From the cell containing the given text, extract its center point as [x, y] coordinate. 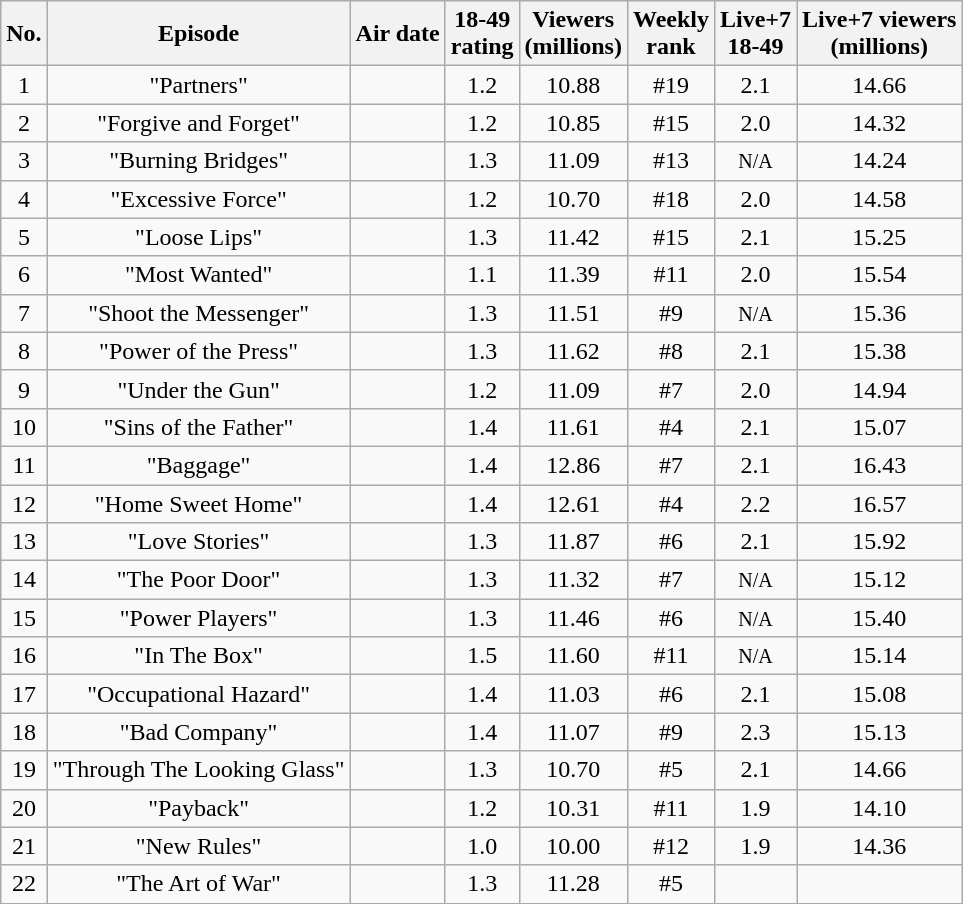
2 [24, 123]
14.32 [880, 123]
Live+718-49 [755, 34]
"The Poor Door" [198, 580]
7 [24, 313]
15.08 [880, 694]
11.60 [573, 656]
20 [24, 808]
"Payback" [198, 808]
17 [24, 694]
6 [24, 275]
"Partners" [198, 85]
Weeklyrank [670, 34]
"Excessive Force" [198, 199]
11.61 [573, 427]
#13 [670, 161]
14 [24, 580]
10.85 [573, 123]
"Forgive and Forget" [198, 123]
11.07 [573, 732]
11.62 [573, 351]
9 [24, 389]
11.39 [573, 275]
21 [24, 846]
1 [24, 85]
"Bad Company" [198, 732]
"Baggage" [198, 465]
10.00 [573, 846]
10.88 [573, 85]
14.94 [880, 389]
12.61 [573, 503]
"Under the Gun" [198, 389]
5 [24, 237]
1.5 [482, 656]
1.1 [482, 275]
"Most Wanted" [198, 275]
Live+7 viewers(millions) [880, 34]
11.51 [573, 313]
"Home Sweet Home" [198, 503]
#19 [670, 85]
11.87 [573, 542]
10 [24, 427]
Viewers(millions) [573, 34]
15 [24, 618]
14.58 [880, 199]
15.40 [880, 618]
16.57 [880, 503]
10.31 [573, 808]
1.0 [482, 846]
15.92 [880, 542]
4 [24, 199]
15.38 [880, 351]
15.07 [880, 427]
3 [24, 161]
14.36 [880, 846]
11 [24, 465]
14.10 [880, 808]
"The Art of War" [198, 884]
#8 [670, 351]
16 [24, 656]
"Love Stories" [198, 542]
16.43 [880, 465]
13 [24, 542]
"Through The Looking Glass" [198, 770]
2.2 [755, 503]
15.25 [880, 237]
11.46 [573, 618]
#18 [670, 199]
11.28 [573, 884]
"Occupational Hazard" [198, 694]
"Loose Lips" [198, 237]
"Sins of the Father" [198, 427]
"Burning Bridges" [198, 161]
"Power Players" [198, 618]
12.86 [573, 465]
"Shoot the Messenger" [198, 313]
15.54 [880, 275]
#12 [670, 846]
22 [24, 884]
2.3 [755, 732]
15.36 [880, 313]
15.12 [880, 580]
"Power of the Press" [198, 351]
19 [24, 770]
"New Rules" [198, 846]
18-49rating [482, 34]
14.24 [880, 161]
Air date [398, 34]
"In The Box" [198, 656]
11.03 [573, 694]
18 [24, 732]
8 [24, 351]
Episode [198, 34]
15.14 [880, 656]
12 [24, 503]
11.32 [573, 580]
No. [24, 34]
11.42 [573, 237]
15.13 [880, 732]
